Determine the (X, Y) coordinate at the center of the cell enclosing the given text.  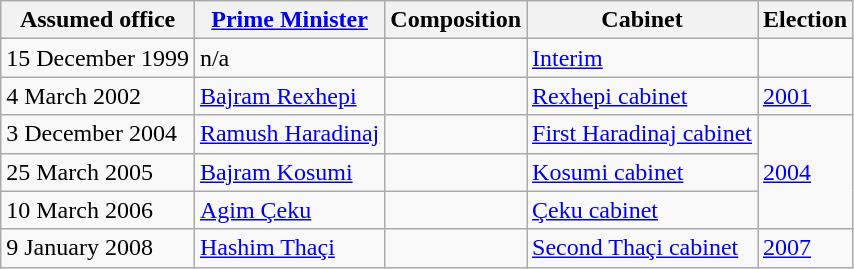
Composition (456, 20)
Cabinet (642, 20)
Rexhepi cabinet (642, 96)
4 March 2002 (98, 96)
n/a (289, 58)
Second Thaçi cabinet (642, 248)
25 March 2005 (98, 172)
Çeku cabinet (642, 210)
Ramush Haradinaj (289, 134)
2007 (806, 248)
10 March 2006 (98, 210)
Agim Çeku (289, 210)
Prime Minister (289, 20)
Assumed office (98, 20)
3 December 2004 (98, 134)
2004 (806, 172)
15 December 1999 (98, 58)
Election (806, 20)
Bajram Kosumi (289, 172)
Bajram Rexhepi (289, 96)
Interim (642, 58)
Hashim Thaçi (289, 248)
2001 (806, 96)
9 January 2008 (98, 248)
First Haradinaj cabinet (642, 134)
Kosumi cabinet (642, 172)
